Output the [X, Y] coordinate of the center of the cell containing the given text.  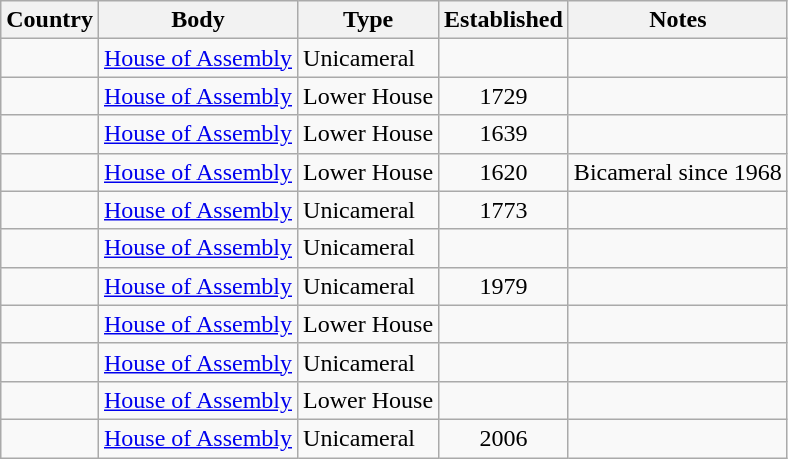
Country [50, 20]
Type [368, 20]
Body [198, 20]
Bicameral since 1968 [678, 172]
1729 [504, 96]
2006 [504, 438]
1620 [504, 172]
1773 [504, 210]
Established [504, 20]
1979 [504, 286]
1639 [504, 134]
Notes [678, 20]
